Find where the given text appears and provide that cell's center as [X, Y] coordinate. 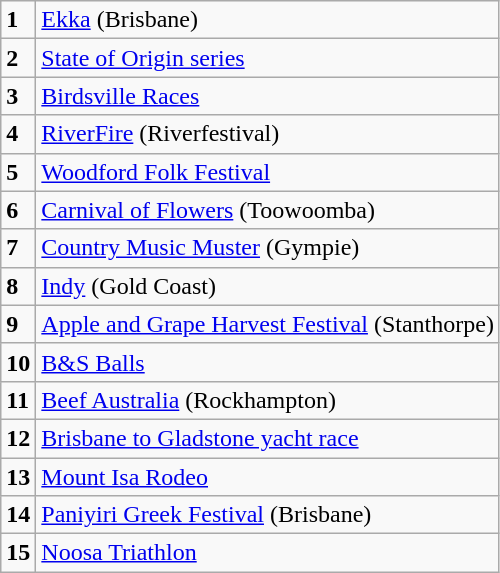
9 [18, 324]
Apple and Grape Harvest Festival (Stanthorpe) [268, 324]
Beef Australia (Rockhampton) [268, 400]
6 [18, 210]
Country Music Muster (Gympie) [268, 248]
10 [18, 362]
RiverFire (Riverfestival) [268, 134]
1 [18, 20]
Carnival of Flowers (Toowoomba) [268, 210]
Birdsville Races [268, 96]
13 [18, 477]
12 [18, 438]
8 [18, 286]
14 [18, 515]
Noosa Triathlon [268, 553]
B&S Balls [268, 362]
11 [18, 400]
Brisbane to Gladstone yacht race [268, 438]
State of Origin series [268, 58]
4 [18, 134]
2 [18, 58]
Ekka (Brisbane) [268, 20]
Woodford Folk Festival [268, 172]
Mount Isa Rodeo [268, 477]
7 [18, 248]
3 [18, 96]
Paniyiri Greek Festival (Brisbane) [268, 515]
Indy (Gold Coast) [268, 286]
5 [18, 172]
15 [18, 553]
